Pinpoint the cell where the given text exists, returning its (x, y) midpoint coordinate. 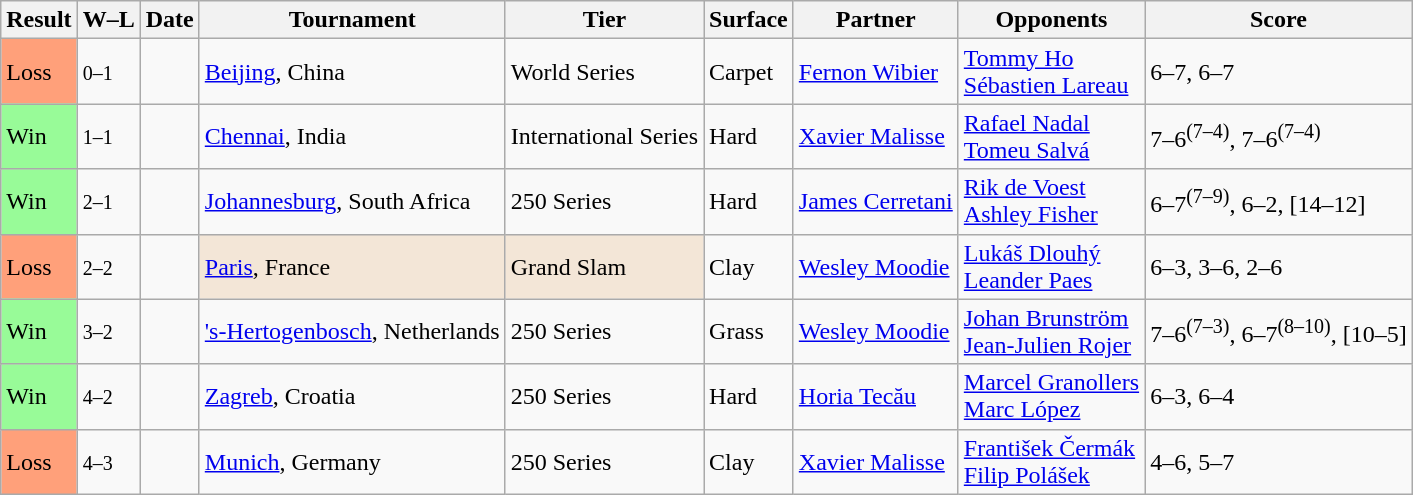
Rafael Nadal Tomeu Salvá (1051, 136)
6–3, 3–6, 2–6 (1279, 266)
Chennai, India (352, 136)
6–7(7–9), 6–2, [14–12] (1279, 202)
Grass (749, 332)
Paris, France (352, 266)
Horia Tecău (876, 396)
James Cerretani (876, 202)
Result (39, 20)
6–3, 6–4 (1279, 396)
Score (1279, 20)
W–L (108, 20)
0–1 (108, 72)
Johan Brunström Jean-Julien Rojer (1051, 332)
Zagreb, Croatia (352, 396)
Rik de Voest Ashley Fisher (1051, 202)
Munich, Germany (352, 462)
1–1 (108, 136)
4–3 (108, 462)
Grand Slam (604, 266)
Marcel Granollers Marc López (1051, 396)
Beijing, China (352, 72)
4–2 (108, 396)
Date (170, 20)
Partner (876, 20)
František Čermák Filip Polášek (1051, 462)
Carpet (749, 72)
7–6(7–3), 6–7(8–10), [10–5] (1279, 332)
6–7, 6–7 (1279, 72)
2–1 (108, 202)
International Series (604, 136)
Tournament (352, 20)
Tommy Ho Sébastien Lareau (1051, 72)
Johannesburg, South Africa (352, 202)
4–6, 5–7 (1279, 462)
World Series (604, 72)
Opponents (1051, 20)
2–2 (108, 266)
Surface (749, 20)
3–2 (108, 332)
Fernon Wibier (876, 72)
's-Hertogenbosch, Netherlands (352, 332)
Lukáš Dlouhý Leander Paes (1051, 266)
Tier (604, 20)
7–6(7–4), 7–6(7–4) (1279, 136)
